Capture the cell that displays the provided text and extract its [x, y] central coordinate. 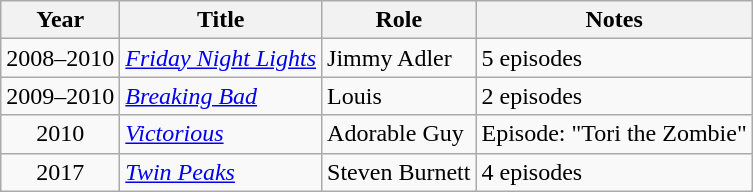
Year [60, 20]
2009–2010 [60, 96]
5 episodes [614, 58]
Jimmy Adler [399, 58]
2 episodes [614, 96]
Adorable Guy [399, 134]
2017 [60, 172]
Role [399, 20]
Steven Burnett [399, 172]
Friday Night Lights [221, 58]
Victorious [221, 134]
2010 [60, 134]
2008–2010 [60, 58]
4 episodes [614, 172]
Title [221, 20]
Breaking Bad [221, 96]
Louis [399, 96]
Notes [614, 20]
Twin Peaks [221, 172]
Episode: "Tori the Zombie" [614, 134]
